Output the (x, y) coordinate of the center of the cell containing the given text.  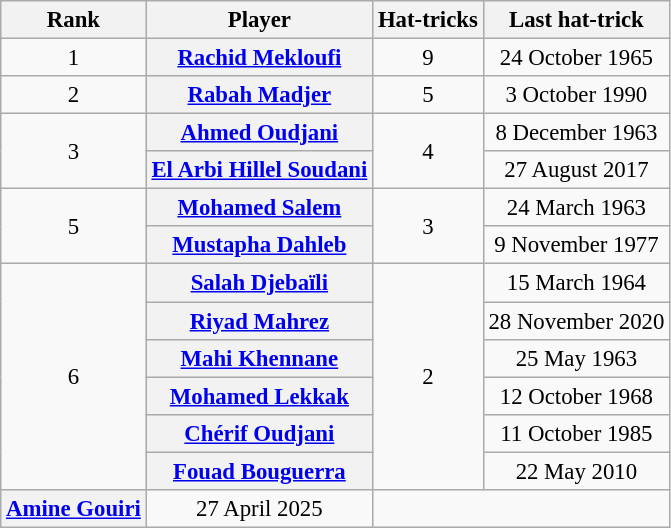
Riyad Mahrez (259, 321)
Amine Gouiri (74, 509)
Mustapha Dahleb (259, 245)
11 October 1985 (576, 433)
Last hat-trick (576, 20)
27 April 2025 (259, 509)
12 October 1968 (576, 396)
Mohamed Salem (259, 208)
1 (74, 58)
Ahmed Oudjani (259, 133)
El Arbi Hillel Soudani (259, 170)
3 October 1990 (576, 95)
Mohamed Lekkak (259, 396)
Player (259, 20)
25 May 1963 (576, 358)
27 August 2017 (576, 170)
22 May 2010 (576, 471)
Rachid Mekloufi (259, 58)
9 (428, 58)
Fouad Bouguerra (259, 471)
24 October 1965 (576, 58)
Salah Djebaïli (259, 283)
6 (74, 377)
24 March 1963 (576, 208)
Rank (74, 20)
9 November 1977 (576, 245)
Rabah Madjer (259, 95)
8 December 1963 (576, 133)
Hat-tricks (428, 20)
Chérif Oudjani (259, 433)
28 November 2020 (576, 321)
4 (428, 152)
Mahi Khennane (259, 358)
15 March 1964 (576, 283)
